Determine the [X, Y] coordinate at the center of the cell enclosing the given text.  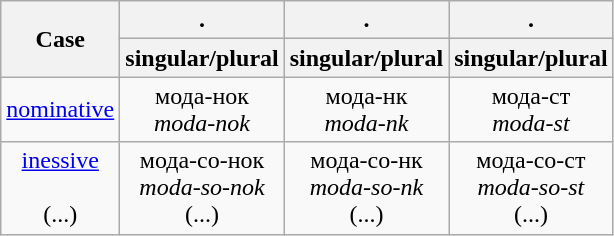
inessive (...) [60, 188]
мода-нк moda-nk [366, 110]
nominative [60, 110]
мода-нoк moda-nok [202, 110]
мода-ст moda-st [531, 110]
мода-со-нк moda-so-nk (...) [366, 188]
Case [60, 39]
мода-со-ст moda-so-st (...) [531, 188]
мода-со-нoк moda-so-nok (...) [202, 188]
